Locate the cell with the specified text and output its [X, Y] center coordinate. 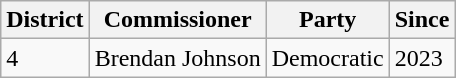
Brendan Johnson [178, 58]
Democratic [328, 58]
Commissioner [178, 20]
District [45, 20]
2023 [422, 58]
4 [45, 58]
Since [422, 20]
Party [328, 20]
